Pinpoint the cell where the given text exists, returning its [x, y] midpoint coordinate. 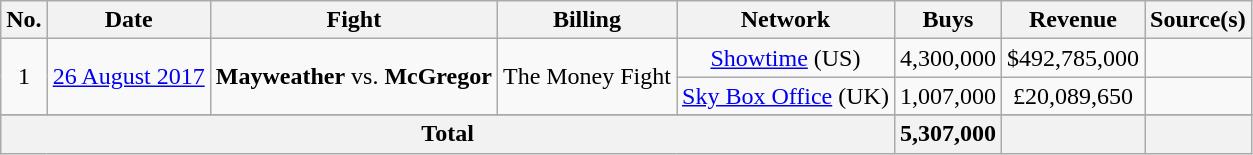
5,307,000 [948, 134]
1,007,000 [948, 96]
1 [24, 77]
4,300,000 [948, 58]
Total [448, 134]
Fight [354, 20]
£20,089,650 [1072, 96]
Buys [948, 20]
$492,785,000 [1072, 58]
Revenue [1072, 20]
Network [785, 20]
Billing [586, 20]
Showtime (US) [785, 58]
Date [128, 20]
Sky Box Office (UK) [785, 96]
No. [24, 20]
26 August 2017 [128, 77]
Source(s) [1198, 20]
Mayweather vs. McGregor [354, 77]
The Money Fight [586, 77]
